Locate the cell with the specified text and output its (x, y) center coordinate. 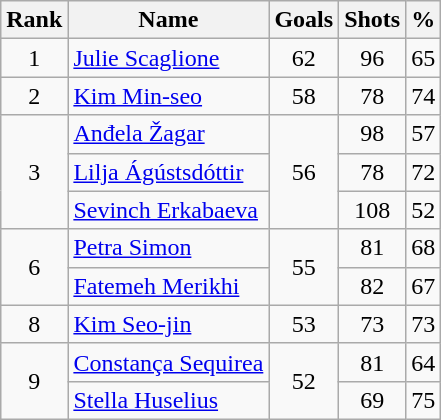
69 (372, 400)
Goals (304, 20)
9 (34, 381)
65 (424, 58)
Kim Min-seo (168, 96)
Name (168, 20)
75 (424, 400)
62 (304, 58)
56 (304, 172)
82 (372, 286)
55 (304, 267)
72 (424, 172)
Rank (34, 20)
% (424, 20)
2 (34, 96)
74 (424, 96)
108 (372, 210)
1 (34, 58)
67 (424, 286)
Sevinch Erkabaeva (168, 210)
68 (424, 248)
6 (34, 267)
Anđela Žagar (168, 134)
58 (304, 96)
53 (304, 324)
Julie Scaglione (168, 58)
Kim Seo-jin (168, 324)
64 (424, 362)
57 (424, 134)
Lilja Ágústsdóttir (168, 172)
Constança Sequirea (168, 362)
Stella Huselius (168, 400)
96 (372, 58)
Petra Simon (168, 248)
3 (34, 172)
98 (372, 134)
Fatemeh Merikhi (168, 286)
Shots (372, 20)
8 (34, 324)
